Return [x, y] of the center of cell containing provided text 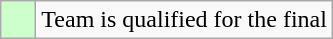
Team is qualified for the final [184, 20]
